Search for the cell housing the specified text and yield its [X, Y] center coordinate. 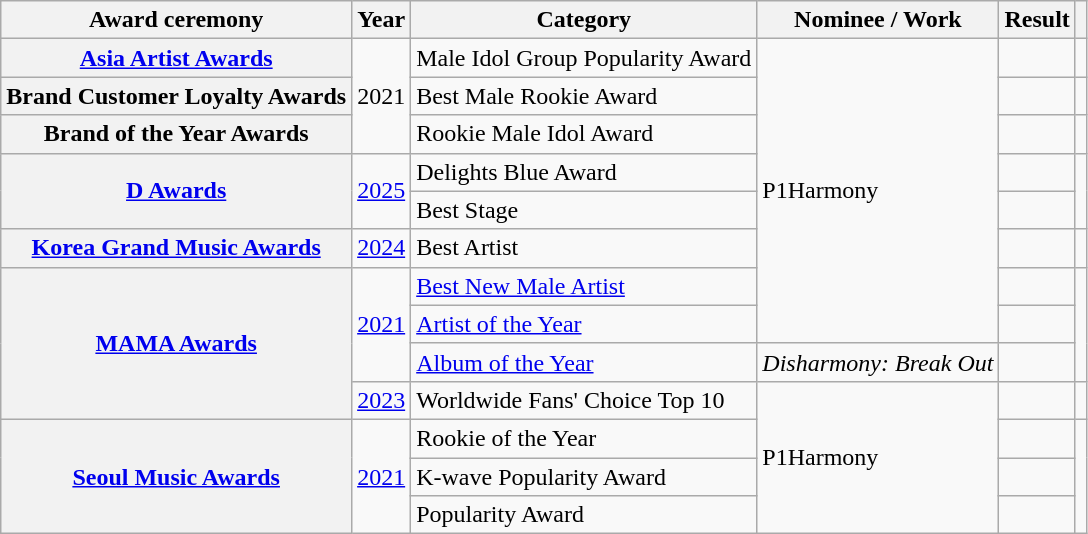
Best Stage [584, 210]
Artist of the Year [584, 324]
Brand of the Year Awards [176, 134]
Brand Customer Loyalty Awards [176, 96]
Best Artist [584, 248]
Male Idol Group Popularity Award [584, 58]
Disharmony: Break Out [878, 362]
MAMA Awards [176, 343]
K-wave Popularity Award [584, 477]
2025 [382, 191]
Delights Blue Award [584, 172]
Best Male Rookie Award [584, 96]
Result [1037, 20]
D Awards [176, 191]
Rookie Male Idol Award [584, 134]
Asia Artist Awards [176, 58]
Seoul Music Awards [176, 476]
2023 [382, 400]
Year [382, 20]
Rookie of the Year [584, 438]
Album of the Year [584, 362]
2024 [382, 248]
Best New Male Artist [584, 286]
Nominee / Work [878, 20]
Popularity Award [584, 515]
Award ceremony [176, 20]
Korea Grand Music Awards [176, 248]
Worldwide Fans' Choice Top 10 [584, 400]
Category [584, 20]
